Capture the cell that displays the provided text and extract its (x, y) central coordinate. 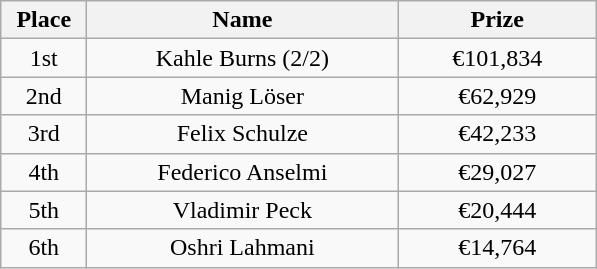
4th (44, 172)
1st (44, 58)
Oshri Lahmani (242, 248)
€42,233 (498, 134)
Prize (498, 20)
Felix Schulze (242, 134)
€20,444 (498, 210)
€62,929 (498, 96)
Federico Anselmi (242, 172)
Manig Löser (242, 96)
3rd (44, 134)
2nd (44, 96)
€29,027 (498, 172)
5th (44, 210)
Vladimir Peck (242, 210)
Kahle Burns (2/2) (242, 58)
€101,834 (498, 58)
Name (242, 20)
€14,764 (498, 248)
Place (44, 20)
6th (44, 248)
